Output the [x, y] coordinate of the center of the cell containing the given text.  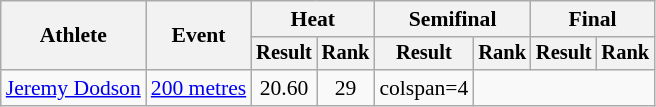
Event [198, 36]
29 [346, 88]
Jeremy Dodson [74, 88]
colspan=4 [424, 88]
Heat [312, 19]
Semifinal [452, 19]
Final [592, 19]
20.60 [284, 88]
Athlete [74, 36]
200 metres [198, 88]
